Detect which cell encompasses the target text, then output its (x, y) center coordinate. 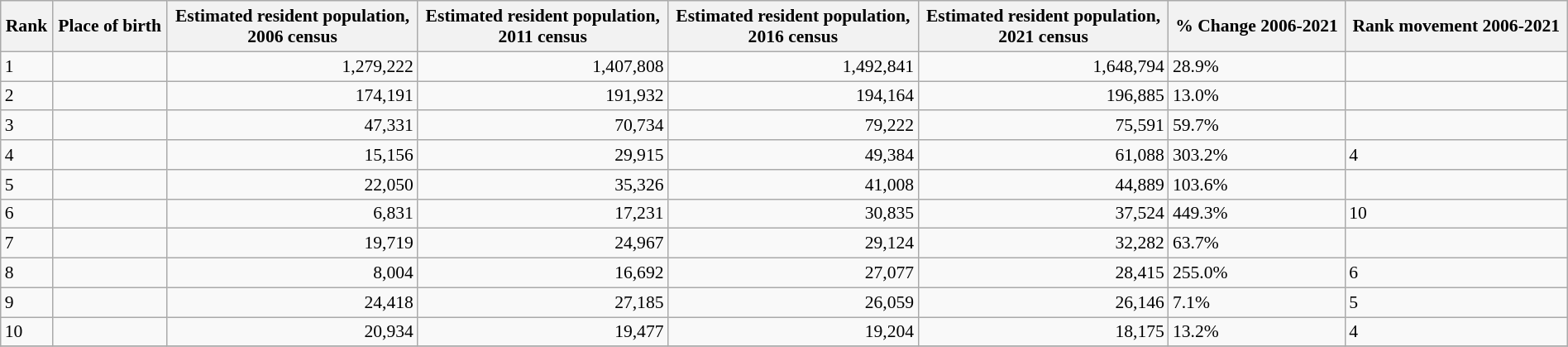
1,492,841 (794, 66)
1,648,794 (1044, 66)
27,077 (794, 273)
Rank (26, 27)
44,889 (1044, 185)
191,932 (543, 96)
20,934 (293, 332)
1 (26, 66)
24,967 (543, 243)
13.0% (1257, 96)
196,885 (1044, 96)
174,191 (293, 96)
13.2% (1257, 332)
63.7% (1257, 243)
24,418 (293, 302)
28,415 (1044, 273)
75,591 (1044, 126)
Rank movement 2006-2021 (1456, 27)
26,146 (1044, 302)
8 (26, 273)
19,477 (543, 332)
35,326 (543, 185)
1,279,222 (293, 66)
27,185 (543, 302)
29,124 (794, 243)
26,059 (794, 302)
29,915 (543, 155)
103.6% (1257, 185)
61,088 (1044, 155)
303.2% (1257, 155)
30,835 (794, 214)
19,204 (794, 332)
7 (26, 243)
255.0% (1257, 273)
9 (26, 302)
Estimated resident population, 2006 census (293, 27)
70,734 (543, 126)
449.3% (1257, 214)
Estimated resident population, 2011 census (543, 27)
3 (26, 126)
28.9% (1257, 66)
6,831 (293, 214)
Estimated resident population, 2016 census (794, 27)
22,050 (293, 185)
1,407,808 (543, 66)
7.1% (1257, 302)
16,692 (543, 273)
8,004 (293, 273)
79,222 (794, 126)
Place of birth (109, 27)
49,384 (794, 155)
18,175 (1044, 332)
17,231 (543, 214)
37,524 (1044, 214)
41,008 (794, 185)
% Change 2006-2021 (1257, 27)
2 (26, 96)
32,282 (1044, 243)
Estimated resident population, 2021 census (1044, 27)
19,719 (293, 243)
194,164 (794, 96)
15,156 (293, 155)
47,331 (293, 126)
59.7% (1257, 126)
